Extract the (x, y) coordinate from the center of the cell holding the provided text.  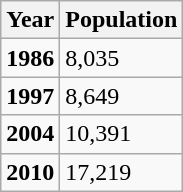
10,391 (122, 134)
Population (122, 20)
1986 (30, 58)
Year (30, 20)
17,219 (122, 172)
8,035 (122, 58)
8,649 (122, 96)
2004 (30, 134)
2010 (30, 172)
1997 (30, 96)
